Detect which cell encompasses the target text, then output its [x, y] center coordinate. 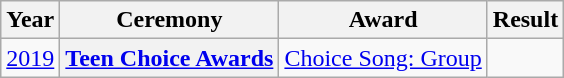
Award [383, 20]
Year [30, 20]
2019 [30, 58]
Teen Choice Awards [170, 58]
Ceremony [170, 20]
Choice Song: Group [383, 58]
Result [525, 20]
